Output the [X, Y] coordinate of the center of the cell containing the given text.  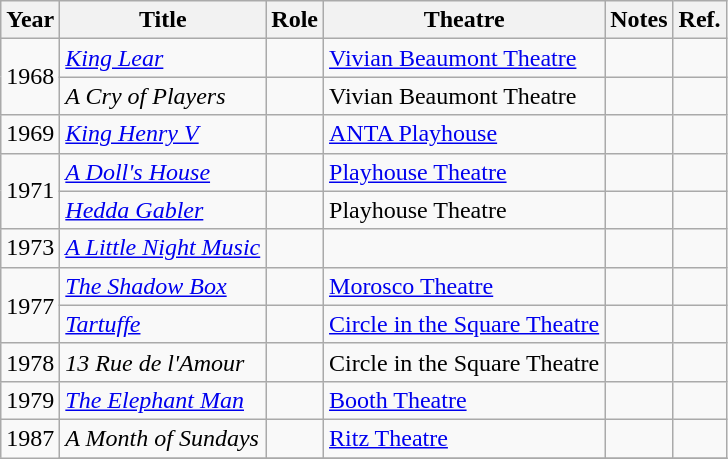
A Little Night Music [163, 248]
1977 [30, 305]
The Shadow Box [163, 286]
Tartuffe [163, 324]
Notes [639, 20]
Booth Theatre [464, 400]
The Elephant Man [163, 400]
A Cry of Players [163, 96]
1979 [30, 400]
Ref. [700, 20]
King Henry V [163, 134]
Morosco Theatre [464, 286]
1978 [30, 362]
King Lear [163, 58]
Role [295, 20]
A Doll's House [163, 172]
Ritz Theatre [464, 438]
1968 [30, 77]
Title [163, 20]
1973 [30, 248]
Year [30, 20]
1987 [30, 438]
Hedda Gabler [163, 210]
A Month of Sundays [163, 438]
Theatre [464, 20]
1969 [30, 134]
13 Rue de l'Amour [163, 362]
ANTA Playhouse [464, 134]
1971 [30, 191]
